Capture the cell that displays the provided text and extract its [X, Y] central coordinate. 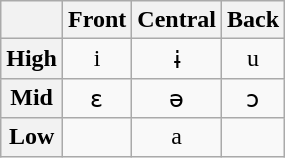
Central [177, 20]
Mid [32, 98]
Front [98, 20]
ə [177, 98]
u [254, 59]
ɛ [98, 98]
ɨ [177, 59]
Back [254, 20]
a [177, 137]
i [98, 59]
ɔ [254, 98]
Low [32, 137]
High [32, 59]
